Find where the given text appears and provide that cell's center as [X, Y] coordinate. 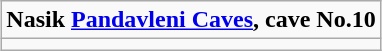
Nasik Pandavleni Caves, cave No.10 [191, 20]
